Return (x, y) of the center of cell containing provided text 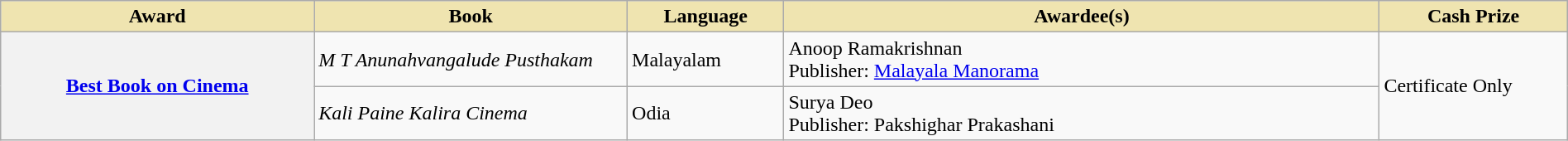
Anoop Ramakrishnan Publisher: Malayala Manorama (1082, 60)
Award (157, 17)
Odia (706, 113)
Surya Deo Publisher: Pakshighar Prakashani (1082, 113)
M T Anunahvangalude Pusthakam (471, 60)
Best Book on Cinema (157, 86)
Certificate Only (1474, 86)
Malayalam (706, 60)
Cash Prize (1474, 17)
Language (706, 17)
Kali Paine Kalira Cinema (471, 113)
Awardee(s) (1082, 17)
Book (471, 17)
